Identify which cell holds the provided text, then report its [X, Y] central coordinate. 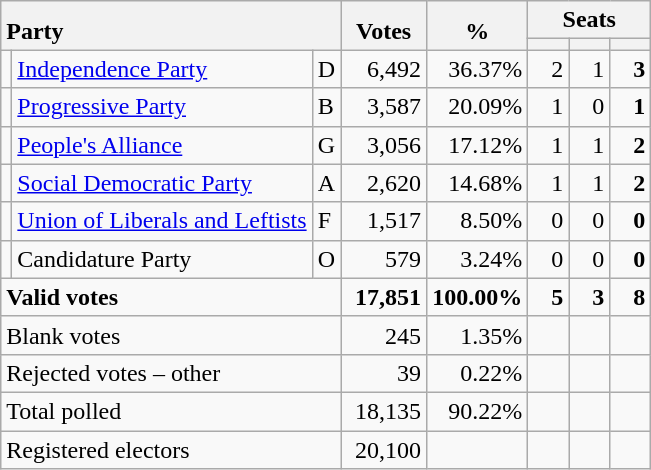
0.22% [478, 373]
20.09% [478, 107]
Votes [384, 26]
100.00% [478, 297]
% [478, 26]
Independence Party [162, 69]
18,135 [384, 411]
Registered electors [171, 449]
5 [548, 297]
1.35% [478, 335]
6,492 [384, 69]
14.68% [478, 183]
17,851 [384, 297]
90.22% [478, 411]
245 [384, 335]
8.50% [478, 221]
Social Democratic Party [162, 183]
Rejected votes – other [171, 373]
A [326, 183]
F [326, 221]
Blank votes [171, 335]
Candidature Party [162, 259]
D [326, 69]
People's Alliance [162, 145]
Party [171, 26]
39 [384, 373]
579 [384, 259]
G [326, 145]
Total polled [171, 411]
Seats [590, 20]
B [326, 107]
3,056 [384, 145]
2,620 [384, 183]
1,517 [384, 221]
20,100 [384, 449]
Valid votes [171, 297]
3,587 [384, 107]
36.37% [478, 69]
3.24% [478, 259]
8 [630, 297]
Union of Liberals and Leftists [162, 221]
17.12% [478, 145]
Progressive Party [162, 107]
O [326, 259]
